Provide the (X, Y) coordinate of the cell's center where the given text is located.  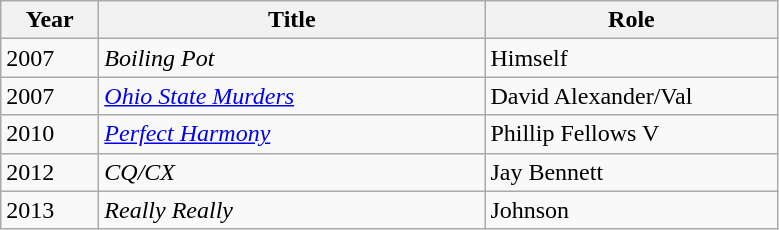
Title (292, 20)
David Alexander/Val (632, 96)
2012 (50, 172)
Jay Bennett (632, 172)
Year (50, 20)
Himself (632, 58)
Boiling Pot (292, 58)
Johnson (632, 210)
CQ/CX (292, 172)
Phillip Fellows V (632, 134)
2013 (50, 210)
Ohio State Murders (292, 96)
Role (632, 20)
Really Really (292, 210)
2010 (50, 134)
Perfect Harmony (292, 134)
